Return (x, y) of the center of cell containing provided text 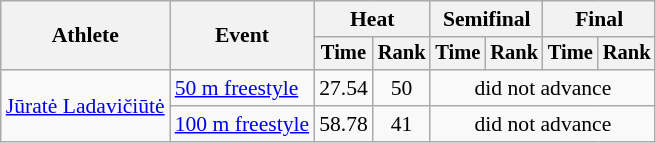
27.54 (344, 88)
41 (402, 124)
100 m freestyle (242, 124)
Event (242, 36)
Semifinal (486, 19)
Heat (372, 19)
Athlete (86, 36)
50 (402, 88)
Final (599, 19)
Jūratė Ladavičiūtė (86, 106)
50 m freestyle (242, 88)
58.78 (344, 124)
